Determine the [X, Y] coordinate at the center of the cell enclosing the given text.  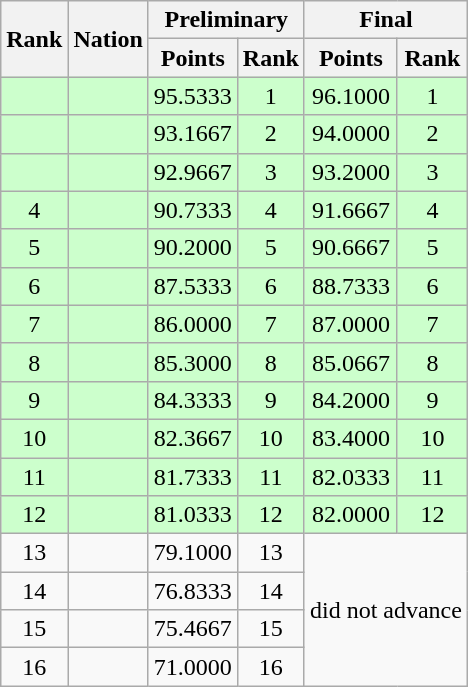
90.7333 [192, 210]
76.8333 [192, 591]
88.7333 [350, 286]
81.7333 [192, 477]
95.5333 [192, 96]
82.0000 [350, 515]
96.1000 [350, 96]
87.5333 [192, 286]
did not advance [386, 610]
87.0000 [350, 324]
79.1000 [192, 553]
93.1667 [192, 134]
75.4667 [192, 629]
92.9667 [192, 172]
85.3000 [192, 362]
90.6667 [350, 248]
90.2000 [192, 248]
91.6667 [350, 210]
81.0333 [192, 515]
94.0000 [350, 134]
82.3667 [192, 438]
93.2000 [350, 172]
71.0000 [192, 667]
84.3333 [192, 400]
82.0333 [350, 477]
83.4000 [350, 438]
84.2000 [350, 400]
86.0000 [192, 324]
Final [386, 20]
85.0667 [350, 362]
Preliminary [226, 20]
Nation [108, 39]
